Extract the (x, y) coordinate from the center of the cell holding the provided text.  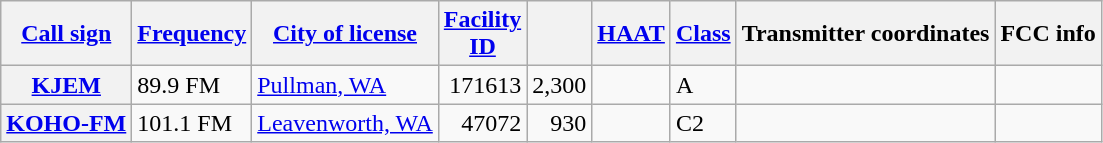
KOHO-FM (66, 123)
FacilityID (482, 34)
City of license (346, 34)
89.9 FM (192, 85)
2,300 (560, 85)
Transmitter coordinates (866, 34)
930 (560, 123)
Call sign (66, 34)
Leavenworth, WA (346, 123)
A (703, 85)
47072 (482, 123)
KJEM (66, 85)
C2 (703, 123)
Class (703, 34)
Pullman, WA (346, 85)
HAAT (632, 34)
171613 (482, 85)
Frequency (192, 34)
101.1 FM (192, 123)
FCC info (1048, 34)
